Pinpoint the cell where the given text exists, returning its [x, y] midpoint coordinate. 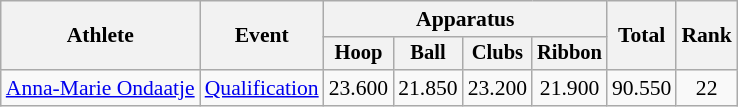
Rank [706, 36]
90.550 [642, 88]
Total [642, 36]
Ball [428, 54]
Ribbon [570, 54]
21.900 [570, 88]
Apparatus [466, 19]
23.200 [498, 88]
23.600 [358, 88]
21.850 [428, 88]
Clubs [498, 54]
Event [262, 36]
22 [706, 88]
Hoop [358, 54]
Anna-Marie Ondaatje [100, 88]
Athlete [100, 36]
Qualification [262, 88]
